Extract the [x, y] coordinate from the center of the cell holding the provided text.  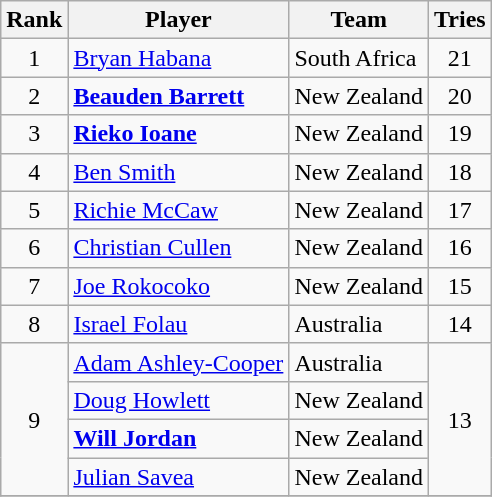
5 [34, 210]
South Africa [359, 58]
15 [460, 286]
Team [359, 20]
Player [178, 20]
Adam Ashley-Cooper [178, 362]
13 [460, 419]
14 [460, 324]
Will Jordan [178, 438]
Tries [460, 20]
7 [34, 286]
Christian Cullen [178, 248]
16 [460, 248]
20 [460, 96]
18 [460, 172]
4 [34, 172]
Rank [34, 20]
19 [460, 134]
6 [34, 248]
3 [34, 134]
Ben Smith [178, 172]
Julian Savea [178, 477]
Beauden Barrett [178, 96]
2 [34, 96]
8 [34, 324]
Doug Howlett [178, 400]
Rieko Ioane [178, 134]
1 [34, 58]
17 [460, 210]
Richie McCaw [178, 210]
21 [460, 58]
9 [34, 419]
Joe Rokocoko [178, 286]
Bryan Habana [178, 58]
Israel Folau [178, 324]
